Find where the given text appears and provide that cell's center as (X, Y) coordinate. 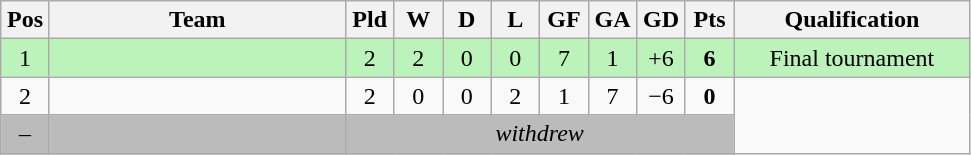
Pld (370, 20)
Pts (710, 20)
GD (662, 20)
Final tournament (852, 58)
GA (612, 20)
– (26, 134)
L (516, 20)
W (418, 20)
GF (564, 20)
Team (197, 20)
D (466, 20)
−6 (662, 96)
+6 (662, 58)
Qualification (852, 20)
6 (710, 58)
Pos (26, 20)
withdrew (539, 134)
